Locate the cell with the specified text and output its [X, Y] center coordinate. 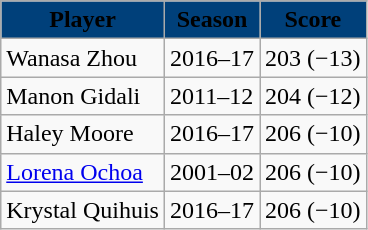
Haley Moore [83, 134]
2001–02 [212, 172]
203 (−13) [314, 58]
Player [83, 20]
Krystal Quihuis [83, 210]
2011–12 [212, 96]
Wanasa Zhou [83, 58]
Manon Gidali [83, 96]
Score [314, 20]
Season [212, 20]
Lorena Ochoa [83, 172]
204 (−12) [314, 96]
